Detect which cell encompasses the target text, then output its (X, Y) center coordinate. 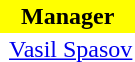
Manager (68, 16)
